Determine the (X, Y) coordinate at the center of the cell enclosing the given text.  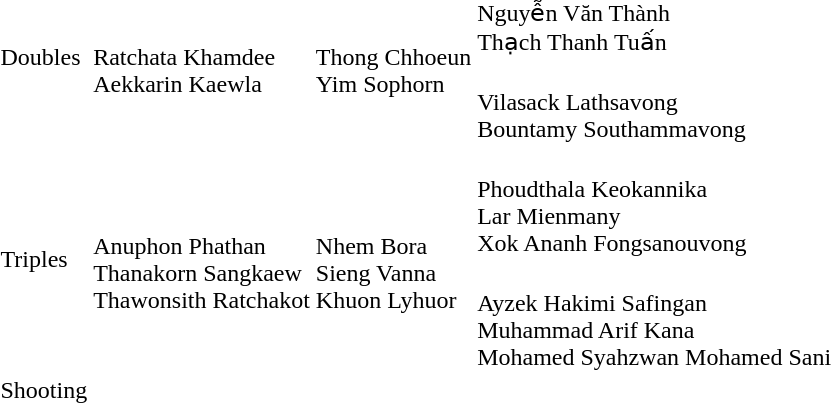
Anuphon PhathanThanakorn SangkaewThawonsith Ratchakot (202, 260)
Nhem BoraSieng VannaKhuon Lyhuor (393, 260)
